Locate the cell with the specified text and output its [x, y] center coordinate. 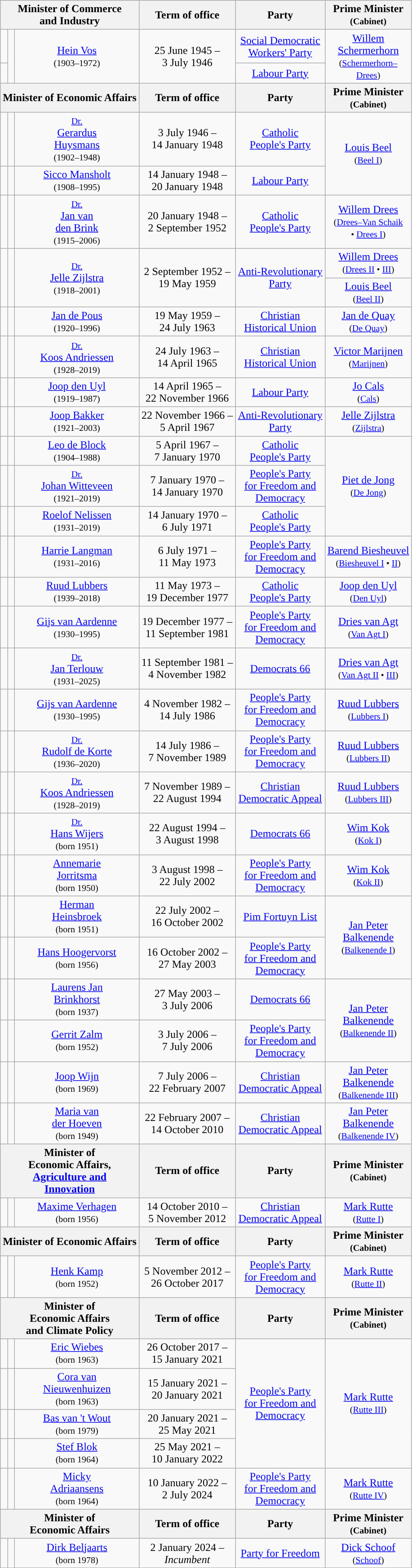
Dirk Beljaarts (born 1978) [77, 1553]
Jan Peter Balkenende (Balkenende I) [368, 937]
Maxime Verhagen (born 1956) [77, 1212]
Louis Beel (Beel II) [368, 292]
Roelof Nelissen (1931–2019) [77, 521]
Wim Kok (Kok I) [368, 834]
Ruud Lubbers (Lubbers I) [368, 710]
26 October 2017 – 15 January 2021 [187, 1353]
5 April 1967 – 7 January 1970 [187, 450]
Dr. Jan Terlouw (1931–2025) [77, 669]
Barend Biesheuvel (Biesheuvel I • II) [368, 557]
27 May 2003 – 3 July 2006 [187, 999]
Ruud Lubbers (1939–2018) [77, 592]
Mark Rutte (Rutte II) [368, 1277]
22 November 1966 – 5 April 1967 [187, 421]
Dr. Jan van den Brink (1915–2006) [77, 222]
22 August 1994 – 3 August 1998 [187, 834]
5 November 2012 – 26 October 2017 [187, 1277]
Minister of Economic Affairs and Climate Policy [70, 1318]
2 January 2024 – Incumbent [187, 1553]
25 May 2021 – 10 January 2022 [187, 1453]
Jan Peter Balkenende (Balkenende II) [368, 1020]
Mark Rutte (Rutte III) [368, 1404]
24 July 1963 – 14 April 1965 [187, 357]
22 July 2002 – 16 October 2002 [187, 917]
14 January 1948 – 20 January 1948 [187, 181]
Dr. Hans Wijers (born 1951) [77, 834]
Joop den Uyl (Den Uyl) [368, 592]
Sicco Mansholt (1908–1995) [77, 181]
Victor Marijnen (Marijnen) [368, 357]
Mark Rutte (Rutte I) [368, 1212]
Harrie Langman (1931–2016) [77, 557]
16 October 2002 – 27 May 2003 [187, 958]
Dr. Jelle Zijlstra (1918–2001) [77, 278]
Ruud Lubbers (Lubbers II) [368, 751]
Louis Beel (Beel I) [368, 154]
14 January 1970 – 6 July 1971 [187, 521]
Ruud Lubbers (Lubbers III) [368, 793]
Jan Peter Balkenende (Balkenende IV) [368, 1124]
19 December 1977 – 11 September 1981 [187, 627]
Dries van Agt (Van Agt I) [368, 627]
Henk Kamp (born 1952) [77, 1277]
3 July 1946 – 14 January 1948 [187, 139]
19 May 1959 – 24 July 1963 [187, 322]
7 July 2006 – 22 February 2007 [187, 1082]
Joop den Uyl (1919–1987) [77, 392]
Dr. Rudolf de Korte (1936–2020) [77, 751]
Maria van der Hoeven (born 1949) [77, 1124]
Cora van Nieuwenhuizen (born 1963) [77, 1389]
Hein Vos (1903–1972) [77, 57]
10 January 2022 – 2 July 2024 [187, 1488]
14 April 1965 – 22 November 1966 [187, 392]
Dries van Agt (Van Agt II • III) [368, 669]
20 January 2021 – 25 May 2021 [187, 1424]
15 January 2021 – 20 January 2021 [187, 1389]
Jelle Zijlstra (Zijlstra) [368, 421]
Wim Kok (Kok II) [368, 875]
25 June 1945 – 3 July 1946 [187, 57]
Party for Freedom [280, 1553]
7 January 1970 – 14 January 1970 [187, 486]
Minister of Economic Affairs, Agriculture and Innovation [70, 1171]
Bas van 't Wout (born 1979) [77, 1424]
22 February 2007 – 14 October 2010 [187, 1124]
Dr. Johan Witteveen (1921–2019) [77, 486]
Mark Rutte (Rutte IV) [368, 1488]
4 November 1982 – 14 July 1986 [187, 710]
Herman Heinsbroek (born 1951) [77, 917]
Dr. Gerardus Huysmans (1902–1948) [77, 139]
14 October 2010 – 5 November 2012 [187, 1212]
Joop Bakker (1921–2003) [77, 421]
Jan de Quay (De Quay) [368, 322]
7 November 1989 – 22 August 1994 [187, 793]
20 January 1948 – 2 September 1952 [187, 222]
Annemarie Jorritsma (born 1950) [77, 875]
Piet de Jong (De Jong) [368, 486]
Hans Hoogervorst (born 1956) [77, 958]
Jan de Pous (1920–1996) [77, 322]
Willem Schermerhorn (Schermerhorn–Drees) [368, 57]
Social Democratic Workers' Party [280, 47]
11 September 1981 – 4 November 1982 [187, 669]
Jan Peter Balkenende (Balkenende III) [368, 1082]
Micky Adriaansens (born 1964) [77, 1488]
Minister of Commerce and Industry [70, 15]
Laurens Jan Brinkhorst (born 1937) [77, 999]
Gerrit Zalm (born 1952) [77, 1041]
14 July 1986 – 7 November 1989 [187, 751]
Willem Drees (Drees II • III) [368, 263]
Stef Blok (born 1964) [77, 1453]
3 July 2006 – 7 July 2006 [187, 1041]
Leo de Block (1904–1988) [77, 450]
2 September 1952 – 19 May 1959 [187, 278]
6 July 1971 – 11 May 1973 [187, 557]
Dick Schoof (Schoof) [368, 1553]
Joop Wijn (born 1969) [77, 1082]
Pim Fortuyn List [280, 917]
11 May 1973 – 19 December 1977 [187, 592]
Eric Wiebes (born 1963) [77, 1353]
Jo Cals (Cals) [368, 392]
3 August 1998 – 22 July 2002 [187, 875]
Willem Drees (Drees–Van Schaik • Drees I) [368, 222]
